From the cell containing the given text, extract its center point as [X, Y] coordinate. 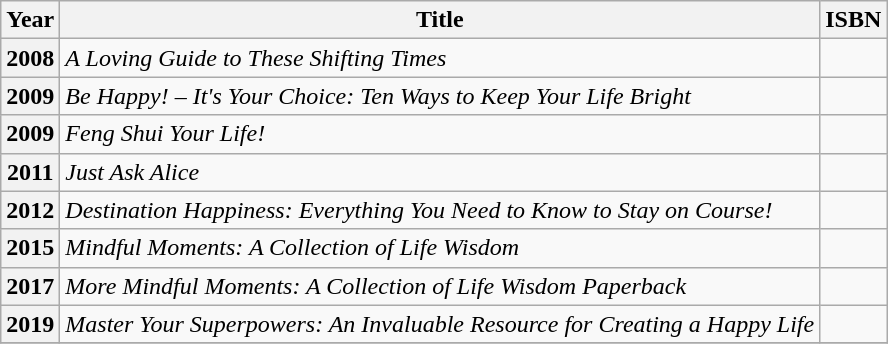
2015 [30, 248]
Mindful Moments: A Collection of Life Wisdom [440, 248]
Just Ask Alice [440, 172]
2008 [30, 58]
2017 [30, 286]
2011 [30, 172]
A Loving Guide to These Shifting Times [440, 58]
More Mindful Moments: A Collection of Life Wisdom Paperback [440, 286]
Destination Happiness: Everything You Need to Know to Stay on Course! [440, 210]
Master Your Superpowers: An Invaluable Resource for Creating a Happy Life [440, 324]
Year [30, 20]
Be Happy! – It's Your Choice: Ten Ways to Keep Your Life Bright [440, 96]
Feng Shui Your Life! [440, 134]
Title [440, 20]
ISBN [854, 20]
2012 [30, 210]
2019 [30, 324]
